Output the [X, Y] coordinate of the center of the cell containing the given text.  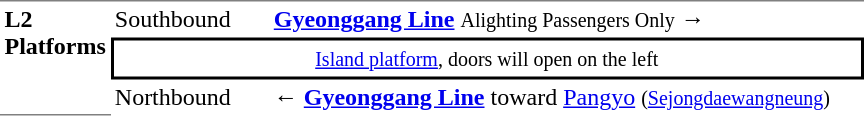
Northbound [190, 98]
← Gyeonggang Line toward Pangyo (Sejongdaewangneung) [566, 98]
Gyeonggang Line Alighting Passengers Only → [566, 19]
L2Platforms [55, 58]
Southbound [190, 19]
Island platform, doors will open on the left [486, 59]
